Output the [X, Y] coordinate of the center of the cell containing the given text.  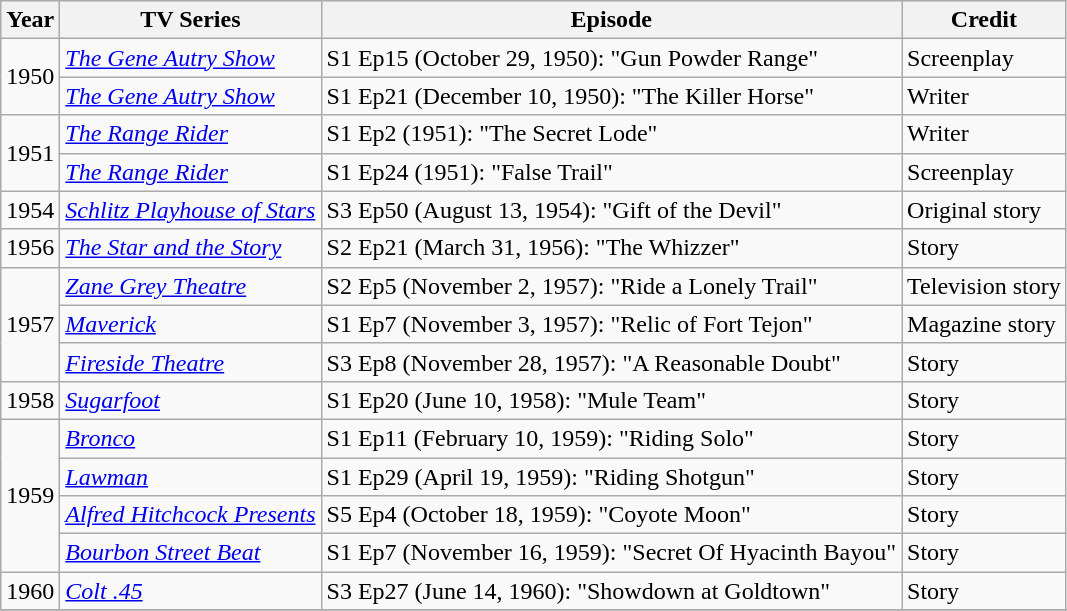
Year [30, 20]
S1 Ep15 (October 29, 1950): "Gun Powder Range" [612, 58]
Television story [984, 286]
S1 Ep7 (November 16, 1959): "Secret Of Hyacinth Bayou" [612, 553]
Zane Grey Theatre [190, 286]
Maverick [190, 324]
TV Series [190, 20]
1954 [30, 210]
1959 [30, 495]
Magazine story [984, 324]
S1 Ep29 (April 19, 1959): "Riding Shotgun" [612, 477]
S2 Ep5 (November 2, 1957): "Ride a Lonely Trail" [612, 286]
S1 Ep2 (1951): "The Secret Lode" [612, 134]
The Star and the Story [190, 248]
Bourbon Street Beat [190, 553]
S1 Ep20 (June 10, 1958): "Mule Team" [612, 400]
S3 Ep27 (June 14, 1960): "Showdown at Goldtown" [612, 591]
S1 Ep11 (February 10, 1959): "Riding Solo" [612, 438]
Bronco [190, 438]
S1 Ep7 (November 3, 1957): "Relic of Fort Tejon" [612, 324]
S1 Ep24 (1951): "False Trail" [612, 172]
Lawman [190, 477]
Fireside Theatre [190, 362]
S2 Ep21 (March 31, 1956): "The Whizzer" [612, 248]
Alfred Hitchcock Presents [190, 515]
Episode [612, 20]
S5 Ep4 (October 18, 1959): "Coyote Moon" [612, 515]
Original story [984, 210]
S3 Ep8 (November 28, 1957): "A Reasonable Doubt" [612, 362]
Credit [984, 20]
1956 [30, 248]
1958 [30, 400]
1951 [30, 153]
1957 [30, 324]
Schlitz Playhouse of Stars [190, 210]
Sugarfoot [190, 400]
S3 Ep50 (August 13, 1954): "Gift of the Devil" [612, 210]
1960 [30, 591]
S1 Ep21 (December 10, 1950): "The Killer Horse" [612, 96]
1950 [30, 77]
Colt .45 [190, 591]
